Detect which cell encompasses the target text, then output its [X, Y] center coordinate. 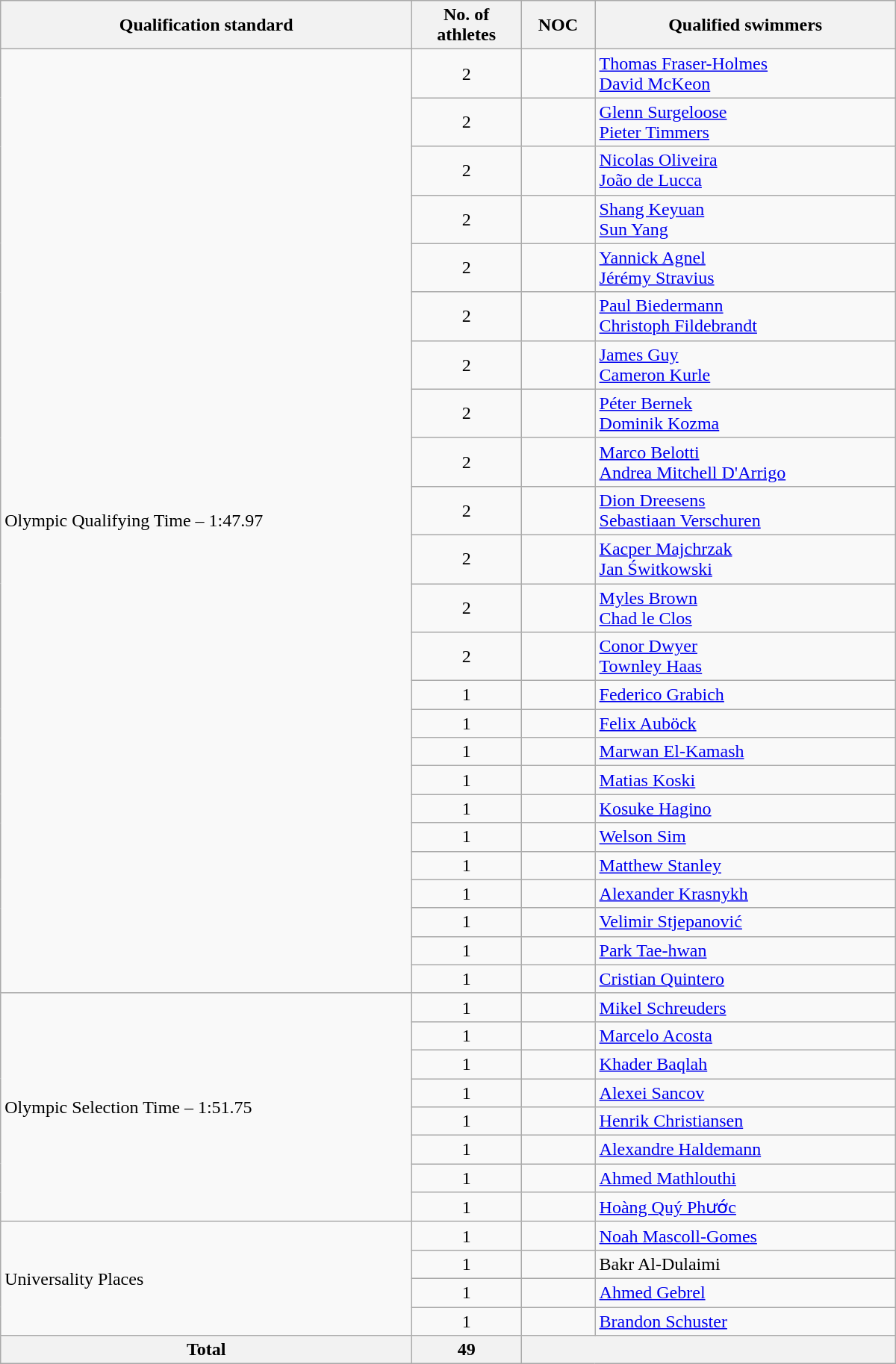
Ahmed Mathlouthi [745, 1178]
Olympic Selection Time – 1:51.75 [206, 1107]
Kacper MajchrzakJan Świtkowski [745, 558]
Felix Auböck [745, 723]
Cristian Quintero [745, 979]
Henrik Christiansen [745, 1121]
Olympic Qualifying Time – 1:47.97 [206, 521]
Myles BrownChad le Clos [745, 608]
Welson Sim [745, 837]
Alexandre Haldemann [745, 1150]
Federico Grabich [745, 695]
Marco BelottiAndrea Mitchell D'Arrigo [745, 461]
Dion DreesensSebastiaan Verschuren [745, 511]
Marwan El-Kamash [745, 752]
Matias Koski [745, 780]
Total [206, 1350]
Nicolas OliveiraJoão de Lucca [745, 170]
Velimir Stjepanović [745, 922]
Glenn SurgeloosePieter Timmers [745, 122]
Qualification standard [206, 25]
Hoàng Quý Phước [745, 1207]
Marcelo Acosta [745, 1036]
Paul BiedermannChristoph Fildebrandt [745, 317]
Ahmed Gebrel [745, 1292]
Matthew Stanley [745, 865]
Kosuke Hagino [745, 809]
Bakr Al-Dulaimi [745, 1264]
Brandon Schuster [745, 1321]
49 [467, 1350]
Péter BernekDominik Kozma [745, 414]
Alexander Krasnykh [745, 894]
James GuyCameron Kurle [745, 364]
NOC [559, 25]
Yannick AgnelJérémy Stravius [745, 267]
Conor DwyerTownley Haas [745, 657]
Universality Places [206, 1278]
Qualified swimmers [745, 25]
Mikel Schreuders [745, 1007]
Noah Mascoll-Gomes [745, 1236]
Shang KeyuanSun Yang [745, 219]
Park Tae-hwan [745, 950]
Alexei Sancov [745, 1092]
Thomas Fraser-HolmesDavid McKeon [745, 73]
Khader Baqlah [745, 1064]
No. of athletes [467, 25]
